Return the [X, Y] coordinate for the center point of the cell that contains the specified text.  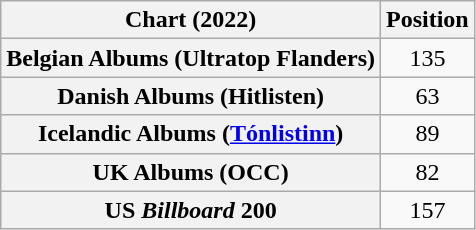
UK Albums (OCC) [191, 172]
135 [428, 58]
Position [428, 20]
157 [428, 210]
Danish Albums (Hitlisten) [191, 96]
63 [428, 96]
US Billboard 200 [191, 210]
Icelandic Albums (Tónlistinn) [191, 134]
82 [428, 172]
Belgian Albums (Ultratop Flanders) [191, 58]
89 [428, 134]
Chart (2022) [191, 20]
